Output the (X, Y) coordinate of the center of the cell containing the given text.  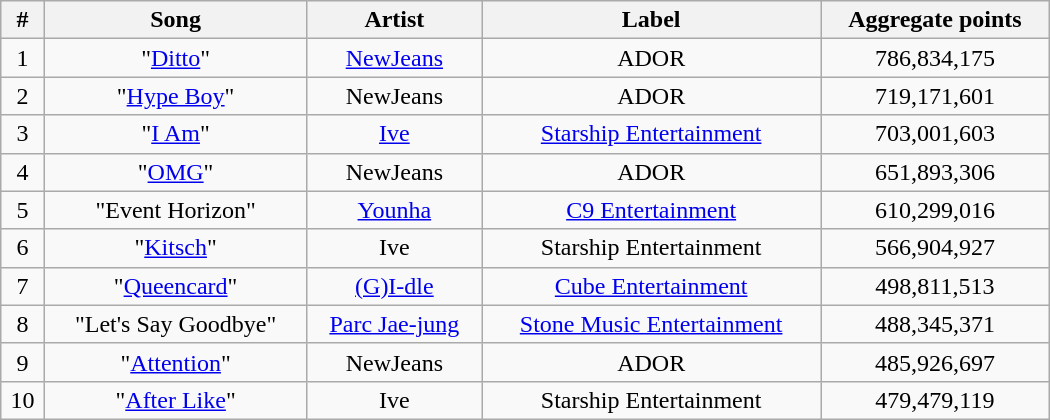
Label (652, 20)
610,299,016 (936, 210)
"Let's Say Goodbye" (176, 324)
"I Am" (176, 134)
3 (22, 134)
6 (22, 248)
Aggregate points (936, 20)
"Kitsch" (176, 248)
566,904,927 (936, 248)
9 (22, 362)
10 (22, 400)
"Event Horizon" (176, 210)
Stone Music Entertainment (652, 324)
"Attention" (176, 362)
(G)I-dle (394, 286)
"Queencard" (176, 286)
479,479,119 (936, 400)
498,811,513 (936, 286)
786,834,175 (936, 58)
5 (22, 210)
Song (176, 20)
"OMG" (176, 172)
7 (22, 286)
485,926,697 (936, 362)
1 (22, 58)
C9 Entertainment (652, 210)
"Hype Boy" (176, 96)
Younha (394, 210)
719,171,601 (936, 96)
4 (22, 172)
2 (22, 96)
# (22, 20)
"After Like" (176, 400)
703,001,603 (936, 134)
651,893,306 (936, 172)
488,345,371 (936, 324)
8 (22, 324)
Cube Entertainment (652, 286)
Artist (394, 20)
"Ditto" (176, 58)
Parc Jae-jung (394, 324)
